Extract the (x, y) coordinate from the center of the cell holding the provided text.  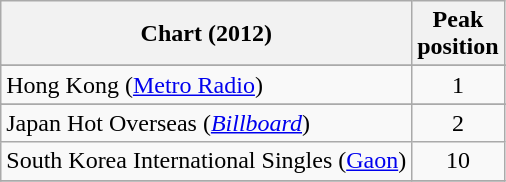
2 (458, 123)
Japan Hot Overseas (Billboard) (206, 123)
South Korea International Singles (Gaon) (206, 161)
Chart (2012) (206, 34)
Peakposition (458, 34)
Hong Kong (Metro Radio) (206, 85)
1 (458, 85)
10 (458, 161)
